Pinpoint the cell where the given text exists, returning its (x, y) midpoint coordinate. 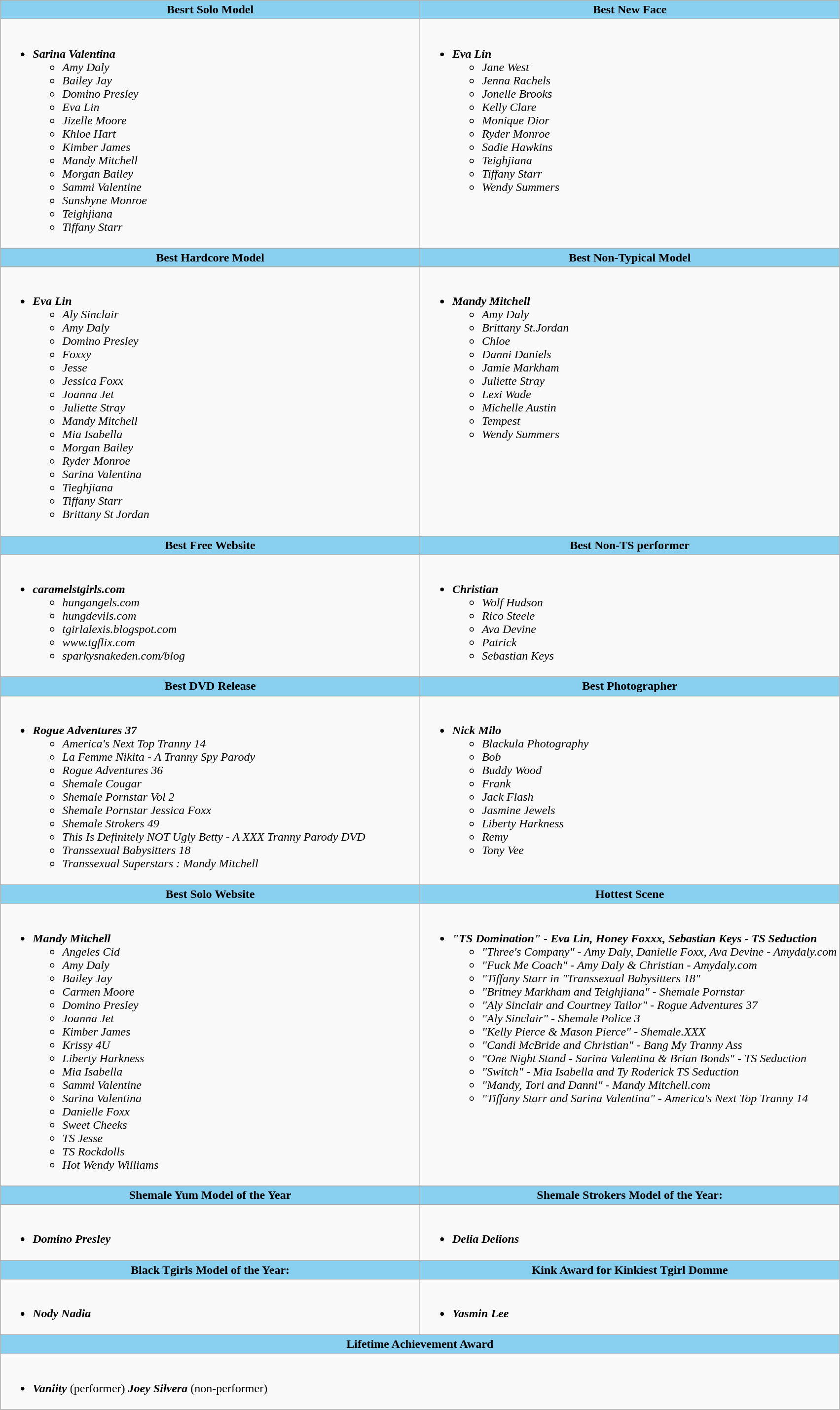
Yasmin Lee (629, 1307)
Shemale Strokers Model of the Year: (629, 1195)
Best DVD Release (210, 686)
Nody Nadia (210, 1307)
Best New Face (629, 10)
Best Non-TS performer (629, 545)
Hottest Scene (629, 894)
Besrt Solo Model (210, 10)
Black Tgirls Model of the Year: (210, 1269)
Best Free Website (210, 545)
ChristianWolf HudsonRico SteeleAva DevinePatrickSebastian Keys (629, 616)
Domino Presley (210, 1232)
Kink Award for Kinkiest Tgirl Domme (629, 1269)
Delia Delions (629, 1232)
Eva LinJane WestJenna RachelsJonelle BrooksKelly ClareMonique DiorRyder MonroeSadie HawkinsTeighjianaTiffany StarrWendy Summers (629, 134)
Mandy MitchellAmy DalyBrittany St.JordanChloeDanni DanielsJamie MarkhamJuliette StrayLexi WadeMichelle AustinTempestWendy Summers (629, 402)
Lifetime Achievement Award (420, 1344)
Best Non-Typical Model (629, 258)
Best Hardcore Model (210, 258)
Shemale Yum Model of the Year (210, 1195)
Nick MiloBlackula PhotographyBobBuddy WoodFrankJack FlashJasmine JewelsLiberty HarknessRemyTony Vee (629, 790)
caramelstgirls.comhungangels.comhungdevils.comtgirlalexis.blogspot.comwww.tgflix.comsparkysnakeden.com/blog (210, 616)
Best Solo Website (210, 894)
Vaniity (performer) Joey Silvera (non-performer) (420, 1381)
Best Photographer (629, 686)
